Scan for the cell matching the given text and deliver its (X, Y) coordinate at center. 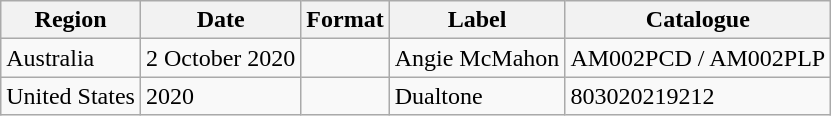
2020 (220, 96)
Format (345, 20)
Date (220, 20)
United States (71, 96)
Dualtone (477, 96)
Region (71, 20)
Catalogue (698, 20)
Australia (71, 58)
Label (477, 20)
Angie McMahon (477, 58)
2 October 2020 (220, 58)
AM002PCD / AM002PLP (698, 58)
803020219212 (698, 96)
